Search for the cell housing the specified text and yield its (x, y) center coordinate. 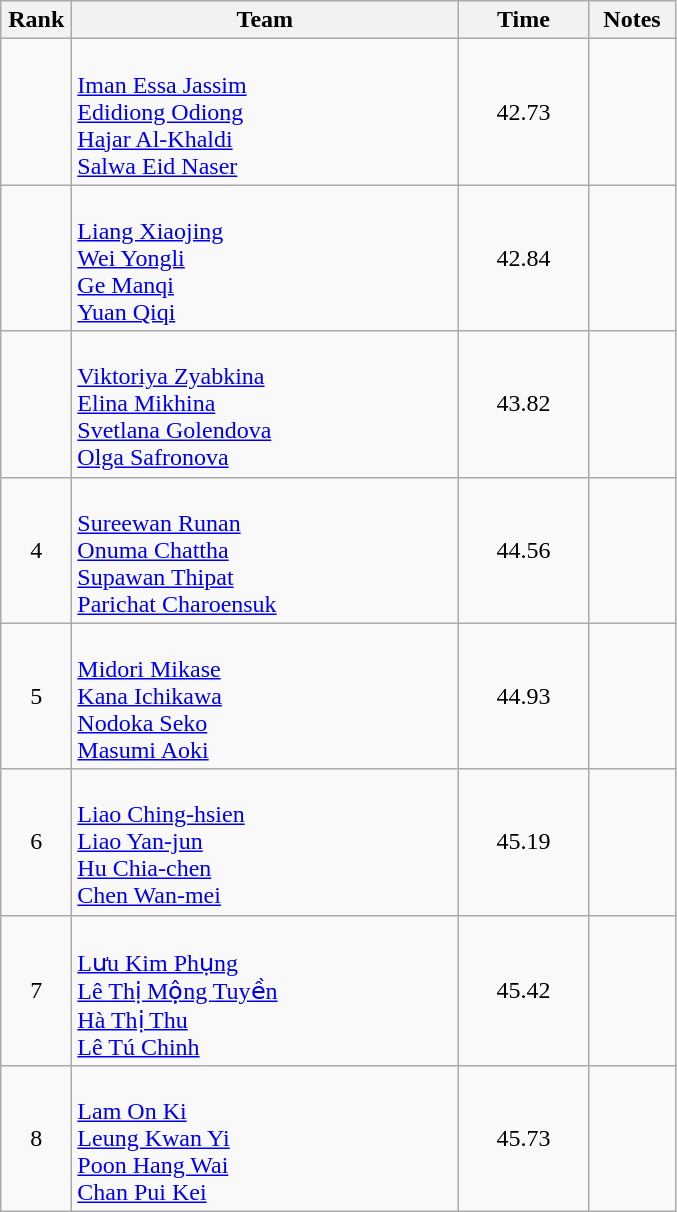
Liang XiaojingWei YongliGe ManqiYuan Qiqi (265, 258)
Lưu Kim PhụngLê Thị Mộng TuyềnHà Thị ThuLê Tú Chinh (265, 990)
45.42 (524, 990)
44.56 (524, 550)
7 (36, 990)
Sureewan RunanOnuma ChatthaSupawan ThipatParichat Charoensuk (265, 550)
45.19 (524, 842)
44.93 (524, 696)
Liao Ching-hsienLiao Yan-junHu Chia-chenChen Wan-mei (265, 842)
45.73 (524, 1139)
Notes (632, 20)
Time (524, 20)
Midori MikaseKana IchikawaNodoka SekoMasumi Aoki (265, 696)
Viktoriya ZyabkinaElina MikhinaSvetlana GolendovaOlga Safronova (265, 404)
Rank (36, 20)
Iman Essa JassimEdidiong OdiongHajar Al-KhaldiSalwa Eid Naser (265, 112)
6 (36, 842)
42.73 (524, 112)
Lam On KiLeung Kwan YiPoon Hang WaiChan Pui Kei (265, 1139)
42.84 (524, 258)
8 (36, 1139)
43.82 (524, 404)
4 (36, 550)
Team (265, 20)
5 (36, 696)
